Locate the cell with the specified text and output its [X, Y] center coordinate. 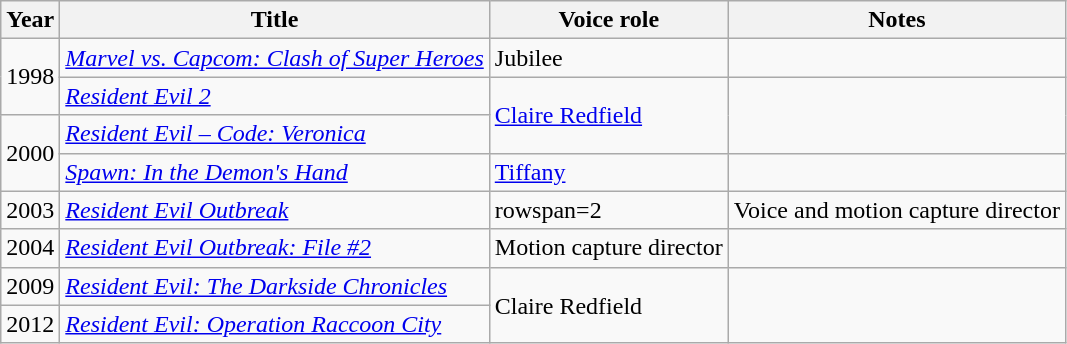
2004 [30, 248]
Spawn: In the Demon's Hand [274, 172]
Title [274, 20]
Marvel vs. Capcom: Clash of Super Heroes [274, 58]
2000 [30, 153]
Resident Evil: The Darkside Chronicles [274, 286]
2009 [30, 286]
Resident Evil 2 [274, 96]
Voice and motion capture director [896, 210]
Resident Evil Outbreak [274, 210]
2012 [30, 324]
Year [30, 20]
Notes [896, 20]
2003 [30, 210]
Motion capture director [608, 248]
rowspan=2 [608, 210]
Jubilee [608, 58]
Voice role [608, 20]
1998 [30, 77]
Resident Evil: Operation Raccoon City [274, 324]
Tiffany [608, 172]
Resident Evil – Code: Veronica [274, 134]
Resident Evil Outbreak: File #2 [274, 248]
